Return [x, y] of the center of cell containing provided text 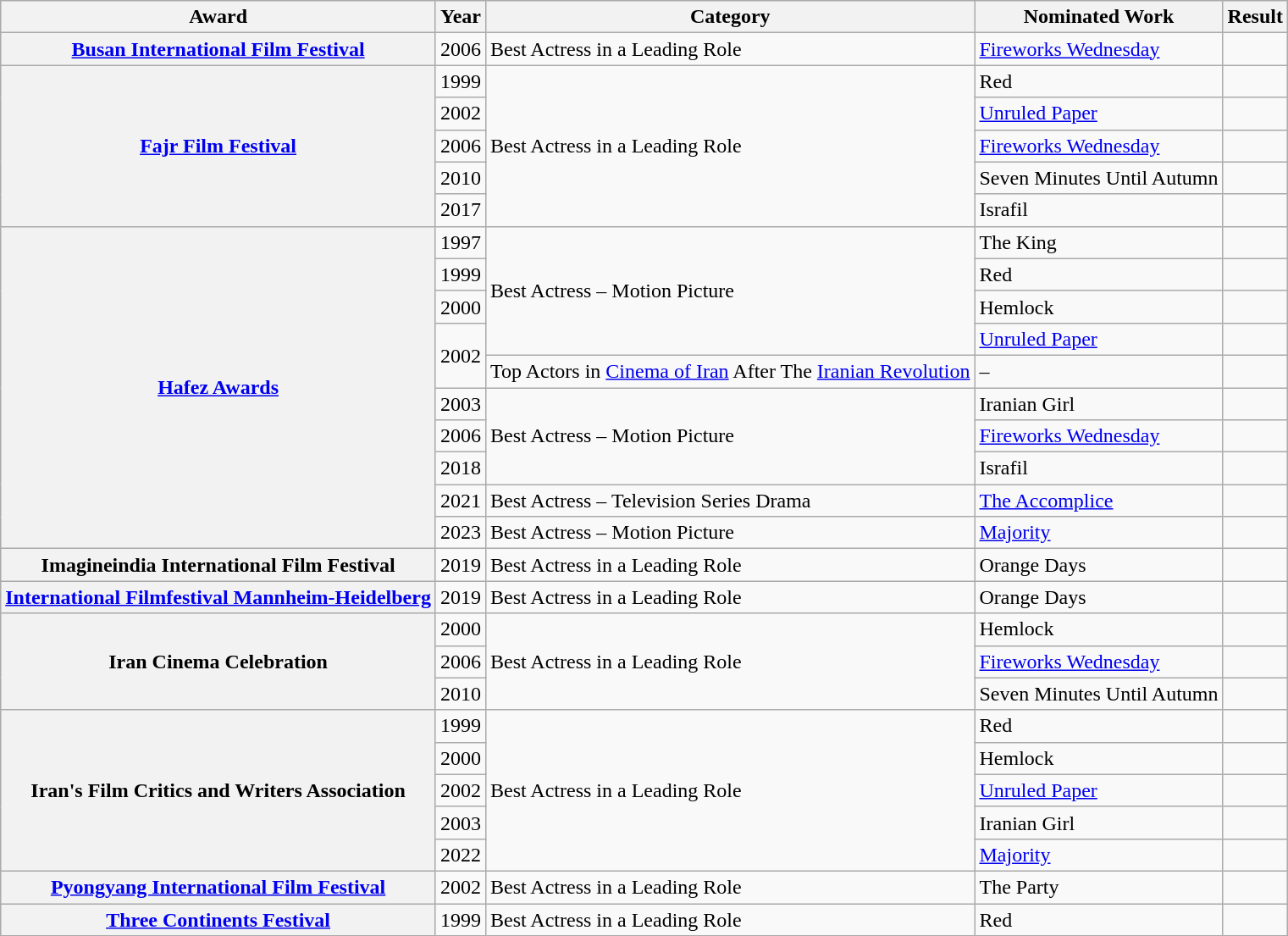
2021 [461, 501]
The Accomplice [1099, 501]
2017 [461, 210]
Fajr Film Festival [218, 146]
Imagineindia International Film Festival [218, 565]
Iran's Film Critics and Writers Association [218, 790]
Busan International Film Festival [218, 49]
Three Continents Festival [218, 919]
– [1099, 371]
International Filmfestival Mannheim-Heidelberg [218, 597]
Top Actors in Cinema of Iran After The Iranian Revolution [730, 371]
The King [1099, 242]
Nominated Work [1099, 17]
Pyongyang International Film Festival [218, 887]
Category [730, 17]
Best Actress – Television Series Drama [730, 501]
Year [461, 17]
Result [1255, 17]
1997 [461, 242]
The Party [1099, 887]
2022 [461, 855]
Hafez Awards [218, 388]
Award [218, 17]
Iran Cinema Celebration [218, 662]
2023 [461, 533]
2018 [461, 468]
